From the cell containing the given text, extract its center point as (X, Y) coordinate. 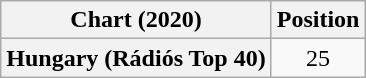
Hungary (Rádiós Top 40) (136, 58)
25 (318, 58)
Chart (2020) (136, 20)
Position (318, 20)
